Pinpoint the cell where the given text exists, returning its (x, y) midpoint coordinate. 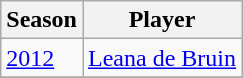
Player (162, 20)
Season (42, 20)
Leana de Bruin (162, 58)
2012 (42, 58)
